Output the (x, y) coordinate of the center of the cell containing the given text.  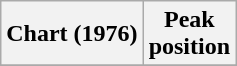
Chart (1976) (72, 34)
Peakposition (189, 34)
